Return the (X, Y) coordinate for the center point of the cell that contains the specified text.  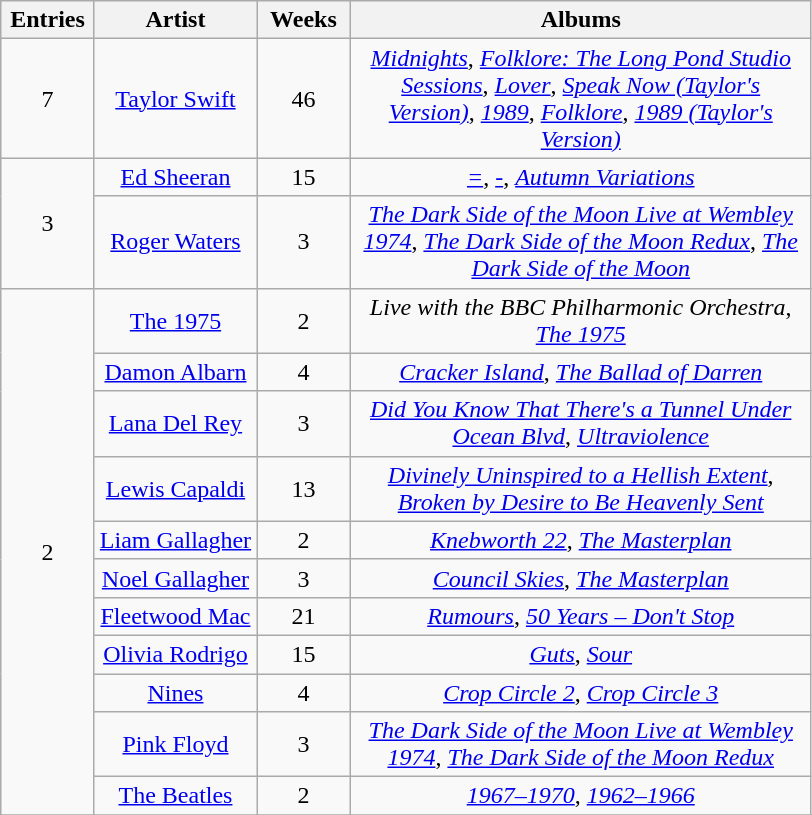
Knebworth 22, The Masterplan (580, 540)
Fleetwood Mac (175, 616)
Did You Know That There's a Tunnel Under Ocean Blvd, Ultraviolence (580, 424)
The Dark Side of the Moon Live at Wembley 1974, The Dark Side of the Moon Redux (580, 744)
Lewis Capaldi (175, 488)
Council Skies, The Masterplan (580, 578)
Olivia Rodrigo (175, 654)
Rumours, 50 Years – Don't Stop (580, 616)
=, -, Autumn Variations (580, 177)
Lana Del Rey (175, 424)
Cracker Island, The Ballad of Darren (580, 372)
The Dark Side of the Moon Live at Wembley 1974, The Dark Side of the Moon Redux, The Dark Side of the Moon (580, 242)
Guts, Sour (580, 654)
Divinely Uninspired to a Hellish Extent, Broken by Desire to Be Heavenly Sent (580, 488)
Taylor Swift (175, 98)
The Beatles (175, 796)
Entries (48, 20)
Weeks (304, 20)
Liam Gallagher (175, 540)
Damon Albarn (175, 372)
Artist (175, 20)
Live with the BBC Philharmonic Orchestra, The 1975 (580, 320)
Pink Floyd (175, 744)
Midnights, Folklore: The Long Pond Studio Sessions, Lover, Speak Now (Taylor's Version), 1989, Folklore, 1989 (Taylor's Version) (580, 98)
Crop Circle 2, Crop Circle 3 (580, 693)
13 (304, 488)
Ed Sheeran (175, 177)
7 (48, 98)
Nines (175, 693)
Albums (580, 20)
The 1975 (175, 320)
Roger Waters (175, 242)
46 (304, 98)
21 (304, 616)
1967–1970, 1962–1966 (580, 796)
Noel Gallagher (175, 578)
